Scan for the cell matching the given text and deliver its (X, Y) coordinate at center. 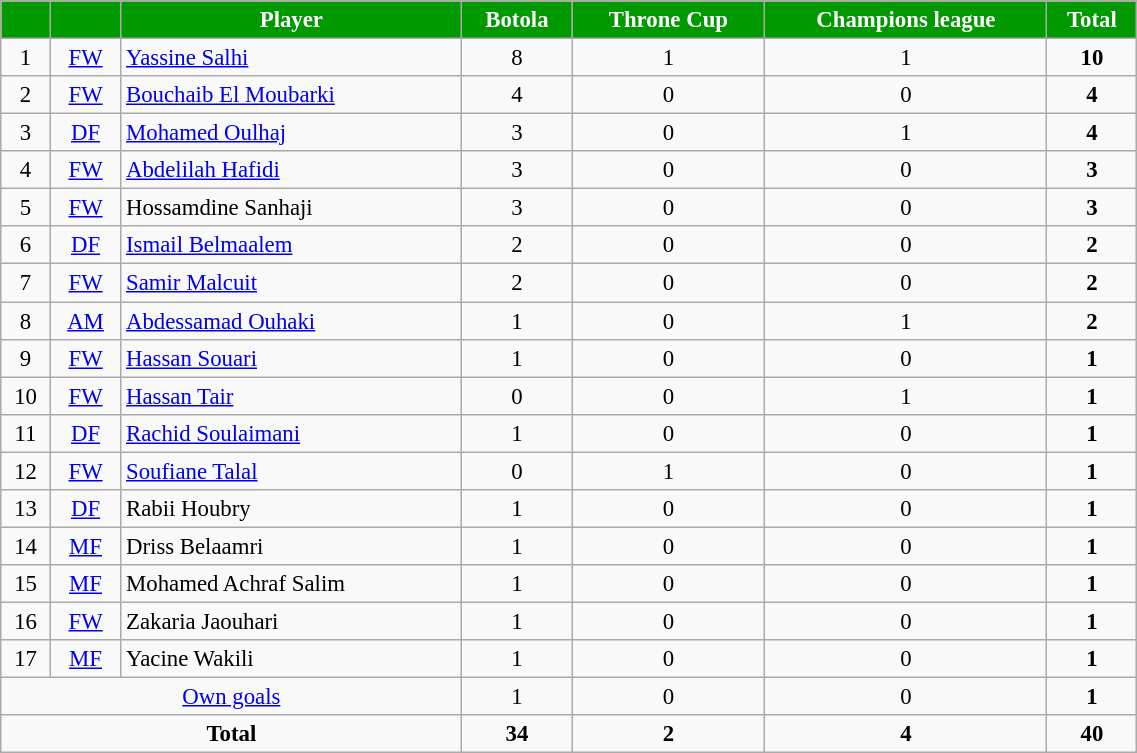
Abdelilah Hafidi (292, 170)
Zakaria Jaouhari (292, 621)
Yacine Wakili (292, 659)
34 (517, 734)
40 (1092, 734)
Botola (517, 20)
14 (26, 546)
Rachid Soulaimani (292, 433)
Mohamed Achraf Salim (292, 584)
Throne Cup (668, 20)
Champions league (906, 20)
Own goals (232, 697)
7 (26, 283)
Yassine Salhi (292, 58)
9 (26, 358)
17 (26, 659)
15 (26, 584)
Rabii Houbry (292, 509)
AM (85, 321)
Ismail Belmaalem (292, 245)
Hossamdine Sanhaji (292, 208)
12 (26, 471)
Player (292, 20)
Mohamed Oulhaj (292, 133)
Hassan Souari (292, 358)
Samir Malcuit (292, 283)
Driss Belaamri (292, 546)
5 (26, 208)
13 (26, 509)
Hassan Tair (292, 396)
16 (26, 621)
Bouchaib El Moubarki (292, 95)
Abdessamad Ouhaki (292, 321)
6 (26, 245)
11 (26, 433)
Soufiane Talal (292, 471)
